Return (x, y) of the center of cell containing provided text 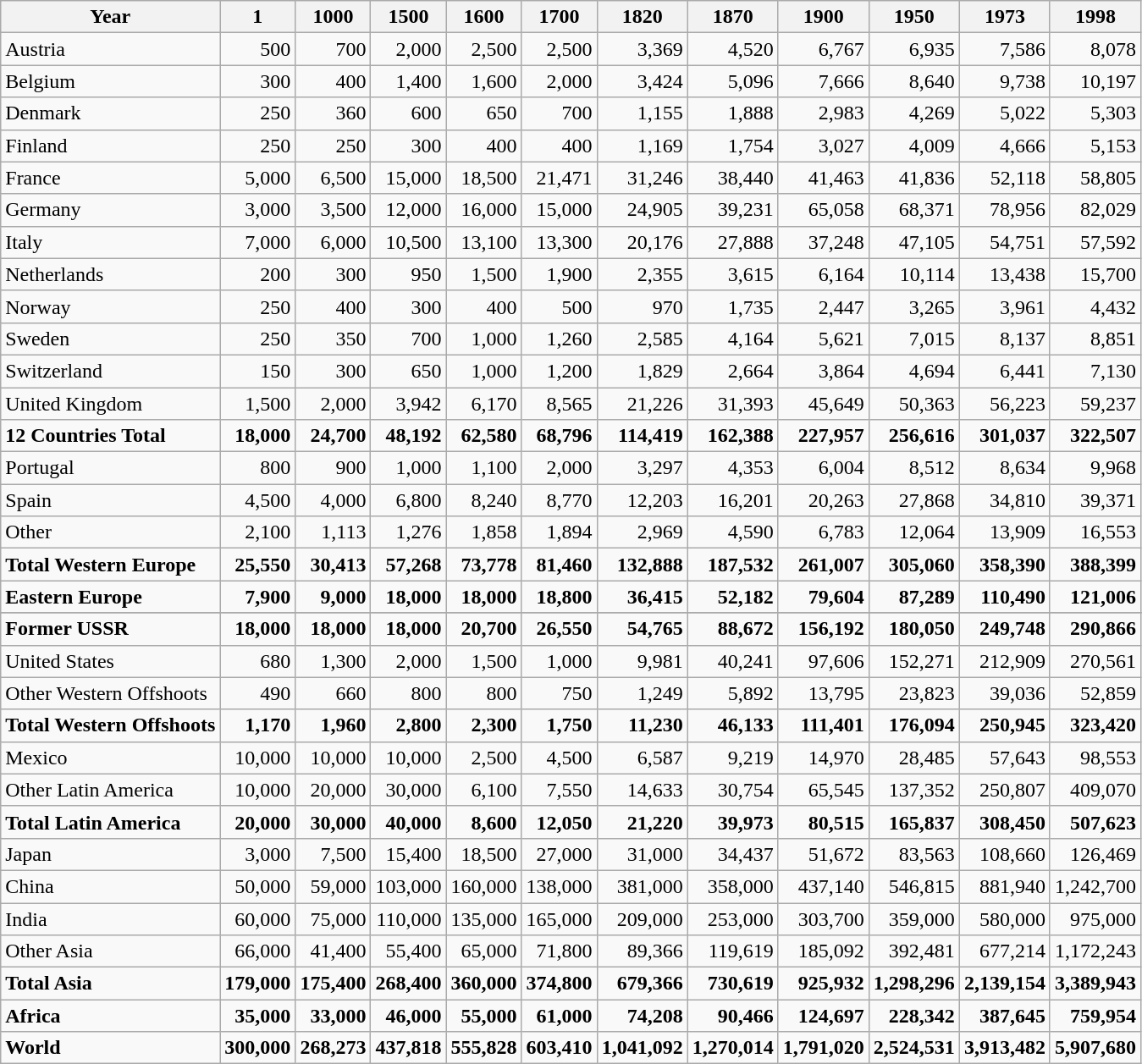
3,615 (733, 274)
256,616 (914, 436)
6,170 (484, 404)
6,004 (823, 468)
59,000 (334, 886)
11,230 (642, 725)
900 (334, 468)
8,770 (559, 500)
2,664 (733, 371)
3,961 (1004, 306)
108,660 (1004, 854)
7,550 (559, 790)
387,645 (1004, 1016)
4,432 (1095, 306)
10,114 (914, 274)
37,248 (823, 242)
55,000 (484, 1016)
83,563 (914, 854)
4,520 (733, 49)
507,623 (1095, 822)
135,000 (484, 918)
603,410 (559, 1048)
52,182 (733, 597)
57,268 (408, 565)
27,000 (559, 854)
79,604 (823, 597)
24,700 (334, 436)
1820 (642, 17)
4,694 (914, 371)
15,700 (1095, 274)
6,000 (334, 242)
322,507 (1095, 436)
46,133 (733, 725)
1973 (1004, 17)
2,355 (642, 274)
7,000 (257, 242)
490 (257, 693)
13,100 (484, 242)
1,894 (559, 532)
1,172,243 (1095, 951)
62,580 (484, 436)
3,942 (408, 404)
110,000 (408, 918)
555,828 (484, 1048)
88,672 (733, 629)
United States (110, 661)
388,399 (1095, 565)
1,249 (642, 693)
3,265 (914, 306)
89,366 (642, 951)
6,767 (823, 49)
2,300 (484, 725)
580,000 (1004, 918)
759,954 (1095, 1016)
8,600 (484, 822)
14,633 (642, 790)
5,907,680 (1095, 1048)
437,140 (823, 886)
38,440 (733, 178)
87,289 (914, 597)
209,000 (642, 918)
6,587 (642, 758)
2,585 (642, 339)
27,888 (733, 242)
126,469 (1095, 854)
6,441 (1004, 371)
13,300 (559, 242)
121,006 (1095, 597)
1,276 (408, 532)
54,751 (1004, 242)
3,027 (823, 146)
1,041,092 (642, 1048)
358,390 (1004, 565)
13,795 (823, 693)
World (110, 1048)
57,643 (1004, 758)
253,000 (733, 918)
8,137 (1004, 339)
20,700 (484, 629)
48,192 (408, 436)
156,192 (823, 629)
13,909 (1004, 532)
3,369 (642, 49)
16,201 (733, 500)
Total Asia (110, 984)
2,983 (823, 113)
12,000 (408, 210)
Norway (110, 306)
Austria (110, 49)
1,960 (334, 725)
52,859 (1095, 693)
23,823 (914, 693)
1,170 (257, 725)
132,888 (642, 565)
Former USSR (110, 629)
250,807 (1004, 790)
57,592 (1095, 242)
374,800 (559, 984)
41,463 (823, 178)
268,400 (408, 984)
2,524,531 (914, 1048)
56,223 (1004, 404)
40,241 (733, 661)
1,260 (559, 339)
Eastern Europe (110, 597)
179,000 (257, 984)
1998 (1095, 17)
110,490 (1004, 597)
33,000 (334, 1016)
1,200 (559, 371)
59,237 (1095, 404)
16,553 (1095, 532)
152,271 (914, 661)
881,940 (1004, 886)
46,000 (408, 1016)
1500 (408, 17)
7,015 (914, 339)
41,400 (334, 951)
150 (257, 371)
55,400 (408, 951)
34,810 (1004, 500)
6,935 (914, 49)
750 (559, 693)
200 (257, 274)
12,203 (642, 500)
268,273 (334, 1048)
Other Western Offshoots (110, 693)
Germany (110, 210)
Sweden (110, 339)
228,342 (914, 1016)
360 (334, 113)
1,155 (642, 113)
65,545 (823, 790)
679,366 (642, 984)
9,981 (642, 661)
Portugal (110, 468)
1,791,020 (823, 1048)
28,485 (914, 758)
Japan (110, 854)
1000 (334, 17)
5,892 (733, 693)
31,393 (733, 404)
10,197 (1095, 81)
9,219 (733, 758)
13,438 (1004, 274)
France (110, 178)
1,242,700 (1095, 886)
437,818 (408, 1048)
137,352 (914, 790)
24,905 (642, 210)
China (110, 886)
45,649 (823, 404)
Other Asia (110, 951)
Spain (110, 500)
1700 (559, 17)
Total Western Europe (110, 565)
United Kingdom (110, 404)
103,000 (408, 886)
30,413 (334, 565)
5,000 (257, 178)
249,748 (1004, 629)
18,800 (559, 597)
26,550 (559, 629)
111,401 (823, 725)
61,000 (559, 1016)
1,754 (733, 146)
35,000 (257, 1016)
270,561 (1095, 661)
1,600 (484, 81)
4,353 (733, 468)
227,957 (823, 436)
1870 (733, 17)
41,836 (914, 178)
3,424 (642, 81)
82,029 (1095, 210)
185,092 (823, 951)
1,270,014 (733, 1048)
Mexico (110, 758)
5,022 (1004, 113)
290,866 (1095, 629)
Total Western Offshoots (110, 725)
305,060 (914, 565)
65,000 (484, 951)
39,231 (733, 210)
119,619 (733, 951)
58,805 (1095, 178)
90,466 (733, 1016)
2,139,154 (1004, 984)
2,969 (642, 532)
7,900 (257, 597)
8,634 (1004, 468)
165,000 (559, 918)
34,437 (733, 854)
47,105 (914, 242)
4,269 (914, 113)
138,000 (559, 886)
1,900 (559, 274)
359,000 (914, 918)
10,500 (408, 242)
2,447 (823, 306)
2,800 (408, 725)
8,240 (484, 500)
7,666 (823, 81)
97,606 (823, 661)
187,532 (733, 565)
27,868 (914, 500)
52,118 (1004, 178)
7,130 (1095, 371)
1,100 (484, 468)
950 (408, 274)
1900 (823, 17)
8,078 (1095, 49)
114,419 (642, 436)
1,829 (642, 371)
1 (257, 17)
5,621 (823, 339)
16,000 (484, 210)
75,000 (334, 918)
Belgium (110, 81)
6,500 (334, 178)
Switzerland (110, 371)
8,640 (914, 81)
1,888 (733, 113)
4,009 (914, 146)
74,208 (642, 1016)
54,765 (642, 629)
160,000 (484, 886)
Year (110, 17)
8,512 (914, 468)
1600 (484, 17)
Denmark (110, 113)
India (110, 918)
65,058 (823, 210)
80,515 (823, 822)
600 (408, 113)
730,619 (733, 984)
31,246 (642, 178)
68,371 (914, 210)
7,586 (1004, 49)
409,070 (1095, 790)
8,565 (559, 404)
381,000 (642, 886)
6,164 (823, 274)
212,909 (1004, 661)
Other (110, 532)
3,864 (823, 371)
323,420 (1095, 725)
1,169 (642, 146)
60,000 (257, 918)
925,932 (823, 984)
261,007 (823, 565)
30,754 (733, 790)
1,298,296 (914, 984)
1,300 (334, 661)
4,666 (1004, 146)
9,000 (334, 597)
5,096 (733, 81)
1,750 (559, 725)
358,000 (733, 886)
6,100 (484, 790)
Total Latin America (110, 822)
3,500 (334, 210)
Netherlands (110, 274)
1,735 (733, 306)
250,945 (1004, 725)
180,050 (914, 629)
81,460 (559, 565)
14,970 (823, 758)
3,913,482 (1004, 1048)
Finland (110, 146)
7,500 (334, 854)
3,297 (642, 468)
5,153 (1095, 146)
39,036 (1004, 693)
300,000 (257, 1048)
40,000 (408, 822)
98,553 (1095, 758)
21,220 (642, 822)
124,697 (823, 1016)
4,164 (733, 339)
66,000 (257, 951)
20,176 (642, 242)
392,481 (914, 951)
975,000 (1095, 918)
176,094 (914, 725)
9,968 (1095, 468)
Other Latin America (110, 790)
680 (257, 661)
21,226 (642, 404)
1950 (914, 17)
39,973 (733, 822)
660 (334, 693)
308,450 (1004, 822)
31,000 (642, 854)
1,400 (408, 81)
970 (642, 306)
12 Countries Total (110, 436)
39,371 (1095, 500)
162,388 (733, 436)
25,550 (257, 565)
78,956 (1004, 210)
4,000 (334, 500)
546,815 (914, 886)
12,050 (559, 822)
73,778 (484, 565)
1,858 (484, 532)
4,590 (733, 532)
50,363 (914, 404)
303,700 (823, 918)
12,064 (914, 532)
301,037 (1004, 436)
6,783 (823, 532)
8,851 (1095, 339)
21,471 (559, 178)
3,389,943 (1095, 984)
360,000 (484, 984)
6,800 (408, 500)
68,796 (559, 436)
677,214 (1004, 951)
36,415 (642, 597)
2,100 (257, 532)
350 (334, 339)
15,400 (408, 854)
51,672 (823, 854)
71,800 (559, 951)
165,837 (914, 822)
9,738 (1004, 81)
50,000 (257, 886)
Africa (110, 1016)
1,113 (334, 532)
20,263 (823, 500)
5,303 (1095, 113)
175,400 (334, 984)
Italy (110, 242)
